Return (X, Y) of the center of cell containing provided text 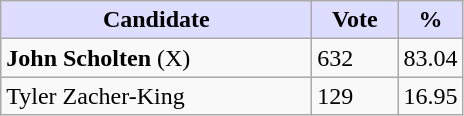
John Scholten (X) (156, 58)
% (430, 20)
Vote (355, 20)
632 (355, 58)
83.04 (430, 58)
Candidate (156, 20)
129 (355, 96)
16.95 (430, 96)
Tyler Zacher-King (156, 96)
